Scan for the cell matching the given text and deliver its [X, Y] coordinate at center. 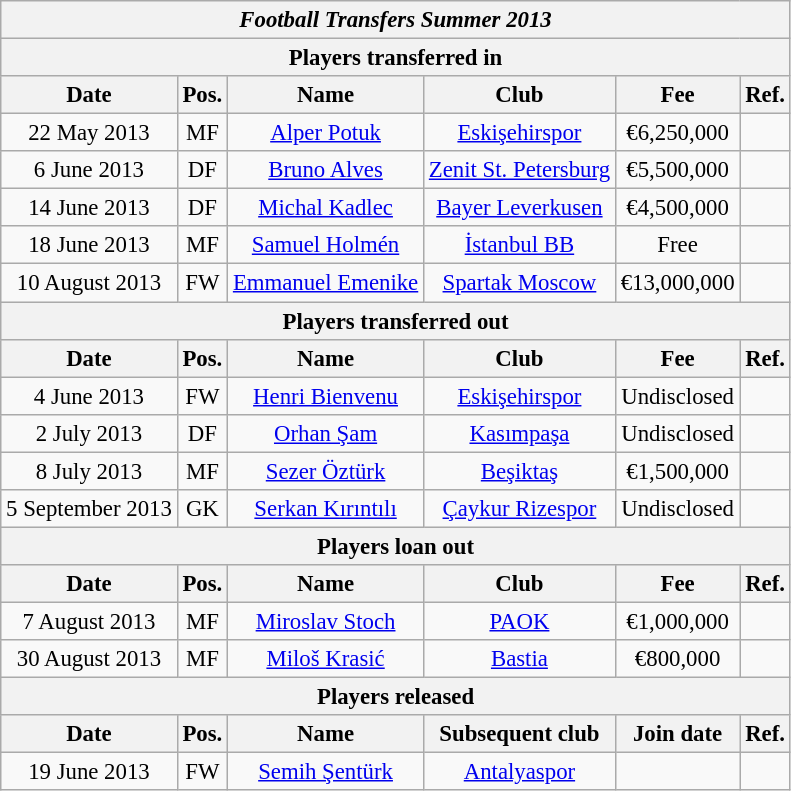
19 June 2013 [89, 772]
Çaykur Rizespor [520, 509]
Football Transfers Summer 2013 [396, 20]
Beşiktaş [520, 471]
Alper Potuk [326, 133]
Free [677, 245]
Join date [677, 734]
€6,250,000 [677, 133]
GK [202, 509]
€13,000,000 [677, 283]
Players transferred out [396, 321]
Spartak Moscow [520, 283]
PAOK [520, 621]
€1,500,000 [677, 471]
Players loan out [396, 546]
€5,500,000 [677, 170]
Emmanuel Emenike [326, 283]
Players released [396, 697]
5 September 2013 [89, 509]
€1,000,000 [677, 621]
22 May 2013 [89, 133]
10 August 2013 [89, 283]
Sezer Öztürk [326, 471]
Miloš Krasić [326, 659]
8 July 2013 [89, 471]
14 June 2013 [89, 208]
Serkan Kırıntılı [326, 509]
Kasımpaşa [520, 433]
2 July 2013 [89, 433]
7 August 2013 [89, 621]
18 June 2013 [89, 245]
€800,000 [677, 659]
Orhan Şam [326, 433]
Bruno Alves [326, 170]
Henri Bienvenu [326, 396]
€4,500,000 [677, 208]
Semih Şentürk [326, 772]
4 June 2013 [89, 396]
Subsequent club [520, 734]
Players transferred in [396, 58]
Bayer Leverkusen [520, 208]
Bastia [520, 659]
30 August 2013 [89, 659]
İstanbul BB [520, 245]
6 June 2013 [89, 170]
Antalyaspor [520, 772]
Michal Kadlec [326, 208]
Samuel Holmén [326, 245]
Zenit St. Petersburg [520, 170]
Miroslav Stoch [326, 621]
